Identify which cell holds the provided text, then report its (x, y) central coordinate. 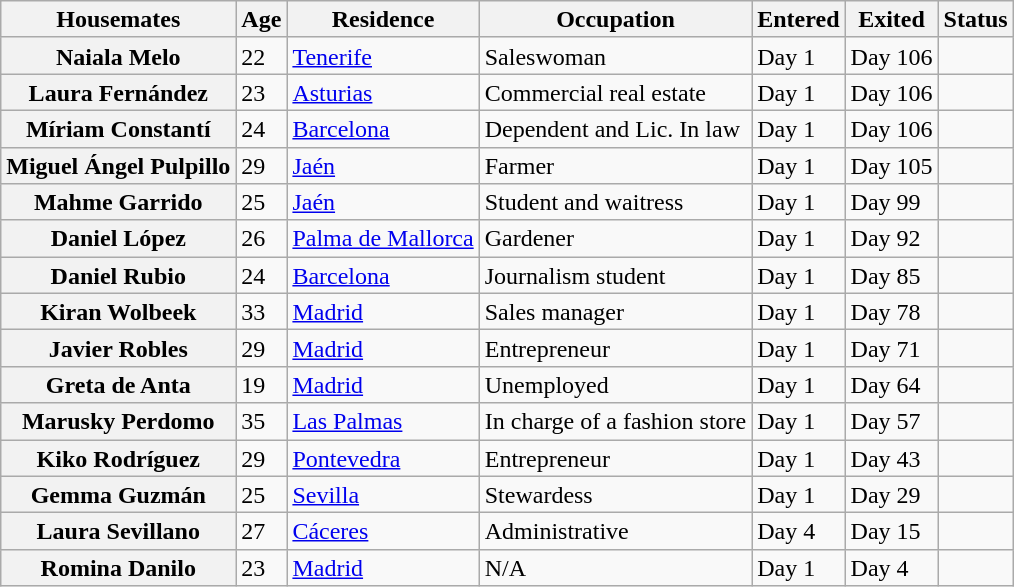
Day 85 (892, 276)
Day 64 (892, 384)
Exited (892, 20)
In charge of a fashion store (616, 422)
Saleswoman (616, 56)
Day 57 (892, 422)
Day 99 (892, 202)
Farmer (616, 166)
Occupation (616, 20)
Residence (383, 20)
Las Palmas (383, 422)
Unemployed (616, 384)
Commercial real estate (616, 92)
Naiala Melo (118, 56)
Daniel Rubio (118, 276)
Asturias (383, 92)
22 (262, 56)
Gardener (616, 238)
Stewardess (616, 494)
Status (976, 20)
35 (262, 422)
Entered (798, 20)
33 (262, 312)
Day 78 (892, 312)
Day 29 (892, 494)
Day 71 (892, 348)
Mahme Garrido (118, 202)
Greta de Anta (118, 384)
Daniel López (118, 238)
Kiko Rodríguez (118, 458)
Age (262, 20)
N/A (616, 568)
Sales manager (616, 312)
Day 92 (892, 238)
26 (262, 238)
Cáceres (383, 532)
Gemma Guzmán (118, 494)
Miguel Ángel Pulpillo (118, 166)
Pontevedra (383, 458)
Kiran Wolbeek (118, 312)
Sevilla (383, 494)
Míriam Constantí (118, 128)
Day 15 (892, 532)
27 (262, 532)
Student and waitress (616, 202)
Dependent and Lic. In law (616, 128)
Housemates (118, 20)
Romina Danilo (118, 568)
19 (262, 384)
Marusky Perdomo (118, 422)
Laura Fernández (118, 92)
Day 105 (892, 166)
Day 43 (892, 458)
Javier Robles (118, 348)
Laura Sevillano (118, 532)
Administrative (616, 532)
Tenerife (383, 56)
Palma de Mallorca (383, 238)
Journalism student (616, 276)
